Output the [X, Y] coordinate of the center of the cell containing the given text.  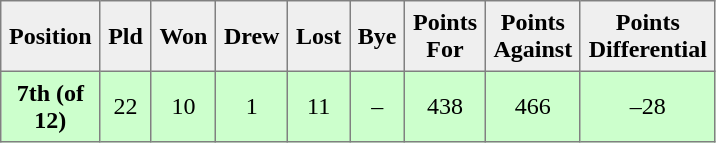
1 [252, 106]
Position [50, 36]
22 [126, 106]
Points For [446, 36]
7th (of 12) [50, 106]
11 [319, 106]
Bye [378, 36]
466 [532, 106]
Won [184, 36]
438 [446, 106]
Lost [319, 36]
– [378, 106]
10 [184, 106]
Drew [252, 36]
Points Differential [648, 36]
Points Against [532, 36]
Pld [126, 36]
–28 [648, 106]
